Locate the cell with the specified text and output its (X, Y) center coordinate. 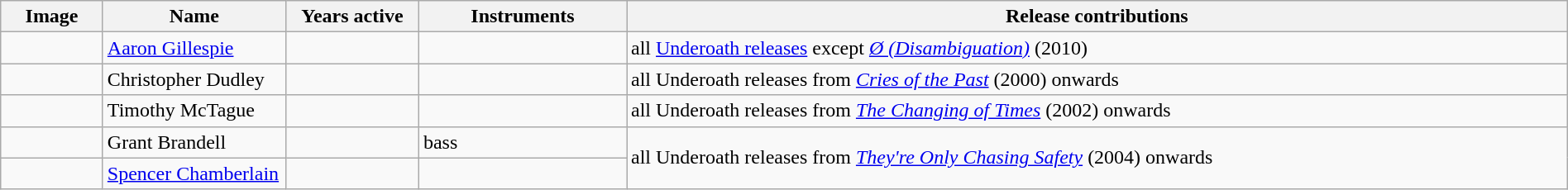
all Underoath releases from They're Only Chasing Safety (2004) onwards (1097, 158)
Release contributions (1097, 17)
Name (194, 17)
Years active (352, 17)
all Underoath releases except Ø (Disambiguation) (2010) (1097, 48)
Timothy McTague (194, 111)
all Underoath releases from Cries of the Past (2000) onwards (1097, 79)
all Underoath releases from The Changing of Times (2002) onwards (1097, 111)
Spencer Chamberlain (194, 173)
Instruments (523, 17)
bass (523, 142)
Christopher Dudley (194, 79)
Grant Brandell (194, 142)
Aaron Gillespie (194, 48)
Image (52, 17)
